Pinpoint the cell where the given text exists, returning its (x, y) midpoint coordinate. 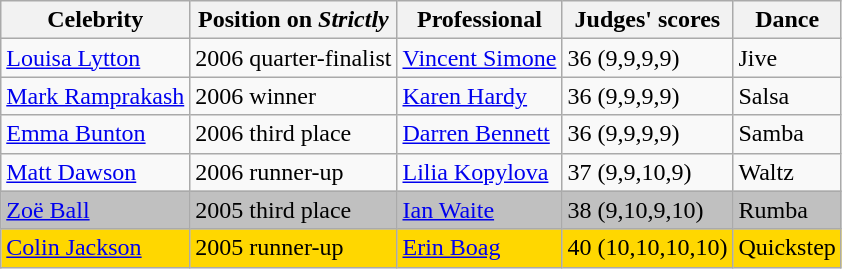
Professional (480, 20)
Vincent Simone (480, 58)
Karen Hardy (480, 96)
37 (9,9,10,9) (648, 172)
40 (10,10,10,10) (648, 248)
Dance (787, 20)
Waltz (787, 172)
Salsa (787, 96)
Jive (787, 58)
Position on Strictly (294, 20)
Matt Dawson (96, 172)
Erin Boag (480, 248)
2006 runner-up (294, 172)
Mark Ramprakash (96, 96)
Emma Bunton (96, 134)
Louisa Lytton (96, 58)
Colin Jackson (96, 248)
2006 quarter-finalist (294, 58)
Zoë Ball (96, 210)
Lilia Kopylova (480, 172)
Darren Bennett (480, 134)
Judges' scores (648, 20)
Celebrity (96, 20)
Quickstep (787, 248)
Rumba (787, 210)
2006 winner (294, 96)
Ian Waite (480, 210)
2006 third place (294, 134)
2005 runner-up (294, 248)
Samba (787, 134)
38 (9,10,9,10) (648, 210)
2005 third place (294, 210)
